For the text-containing cell, return its midpoint in (x, y) coordinate format. 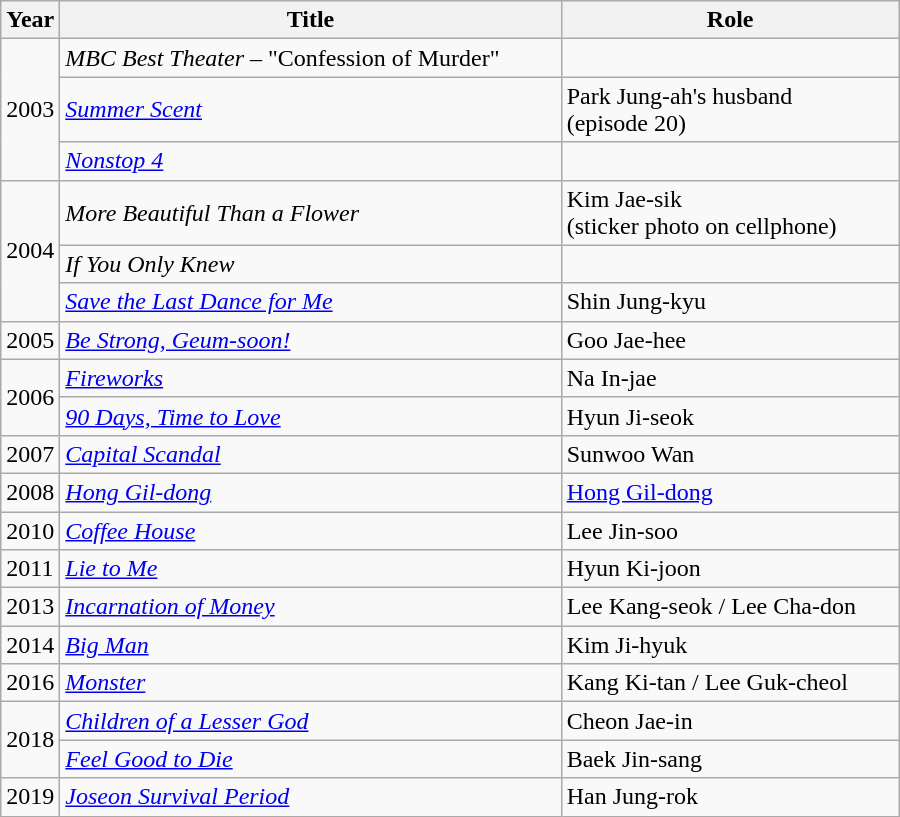
Nonstop 4 (310, 161)
Coffee House (310, 531)
2011 (30, 569)
2016 (30, 683)
Monster (310, 683)
Incarnation of Money (310, 607)
Be Strong, Geum-soon! (310, 340)
Hyun Ji-seok (730, 416)
2019 (30, 797)
Children of a Lesser God (310, 721)
Kang Ki-tan / Lee Guk-cheol (730, 683)
Big Man (310, 645)
Summer Scent (310, 110)
2005 (30, 340)
2013 (30, 607)
Feel Good to Die (310, 759)
2014 (30, 645)
Joseon Survival Period (310, 797)
More Beautiful Than a Flower (310, 212)
2003 (30, 110)
Kim Ji-hyuk (730, 645)
2008 (30, 492)
Park Jung-ah's husband (episode 20) (730, 110)
2010 (30, 531)
Baek Jin-sang (730, 759)
Year (30, 20)
Cheon Jae-in (730, 721)
Han Jung-rok (730, 797)
Lie to Me (310, 569)
Goo Jae-hee (730, 340)
If You Only Knew (310, 264)
Capital Scandal (310, 454)
Kim Jae-sik (sticker photo on cellphone) (730, 212)
2006 (30, 397)
2004 (30, 250)
Hyun Ki-joon (730, 569)
Save the Last Dance for Me (310, 302)
Role (730, 20)
Shin Jung-kyu (730, 302)
90 Days, Time to Love (310, 416)
2018 (30, 740)
Lee Kang-seok / Lee Cha-don (730, 607)
2007 (30, 454)
Title (310, 20)
Fireworks (310, 378)
Lee Jin-soo (730, 531)
MBC Best Theater – "Confession of Murder" (310, 58)
Na In-jae (730, 378)
Sunwoo Wan (730, 454)
